Locate the cell with the specified text and output its [X, Y] center coordinate. 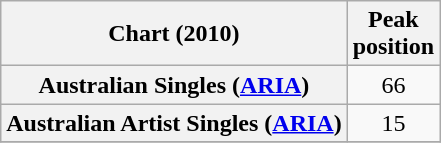
15 [393, 123]
66 [393, 85]
Australian Singles (ARIA) [174, 85]
Peakposition [393, 34]
Chart (2010) [174, 34]
Australian Artist Singles (ARIA) [174, 123]
